Provide the [x, y] coordinate of the cell's center where the given text is located.  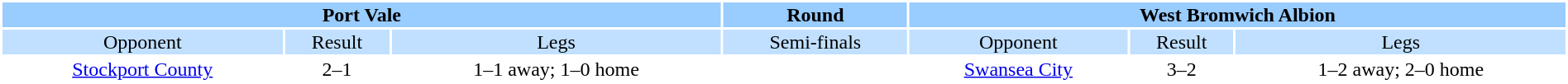
1–1 away; 1–0 home [556, 69]
Swansea City [1019, 69]
3–2 [1182, 69]
Stockport County [142, 69]
West Bromwich Albion [1237, 15]
Semi-finals [815, 42]
2–1 [337, 69]
Port Vale [362, 15]
Round [815, 15]
1–2 away; 2–0 home [1401, 69]
